Output the (X, Y) coordinate of the center of the cell containing the given text.  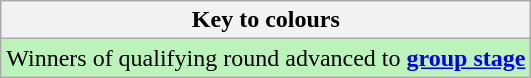
Winners of qualifying round advanced to group stage (266, 58)
Key to colours (266, 20)
